Extract the [X, Y] coordinate from the center of the cell holding the provided text.  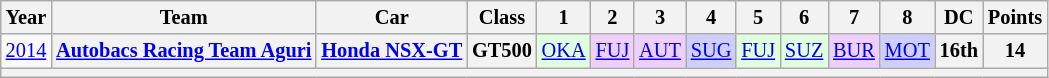
2 [613, 17]
OKA [564, 51]
Class [502, 17]
SUG [711, 51]
Points [1015, 17]
DC [959, 17]
3 [660, 17]
AUT [660, 51]
7 [854, 17]
Year [26, 17]
Autobacs Racing Team Aguri [184, 51]
6 [804, 17]
5 [758, 17]
2014 [26, 51]
BUR [854, 51]
SUZ [804, 51]
Team [184, 17]
Car [392, 17]
4 [711, 17]
Honda NSX-GT [392, 51]
MOT [908, 51]
16th [959, 51]
GT500 [502, 51]
1 [564, 17]
8 [908, 17]
14 [1015, 51]
